From the cell containing the given text, extract its center point as (X, Y) coordinate. 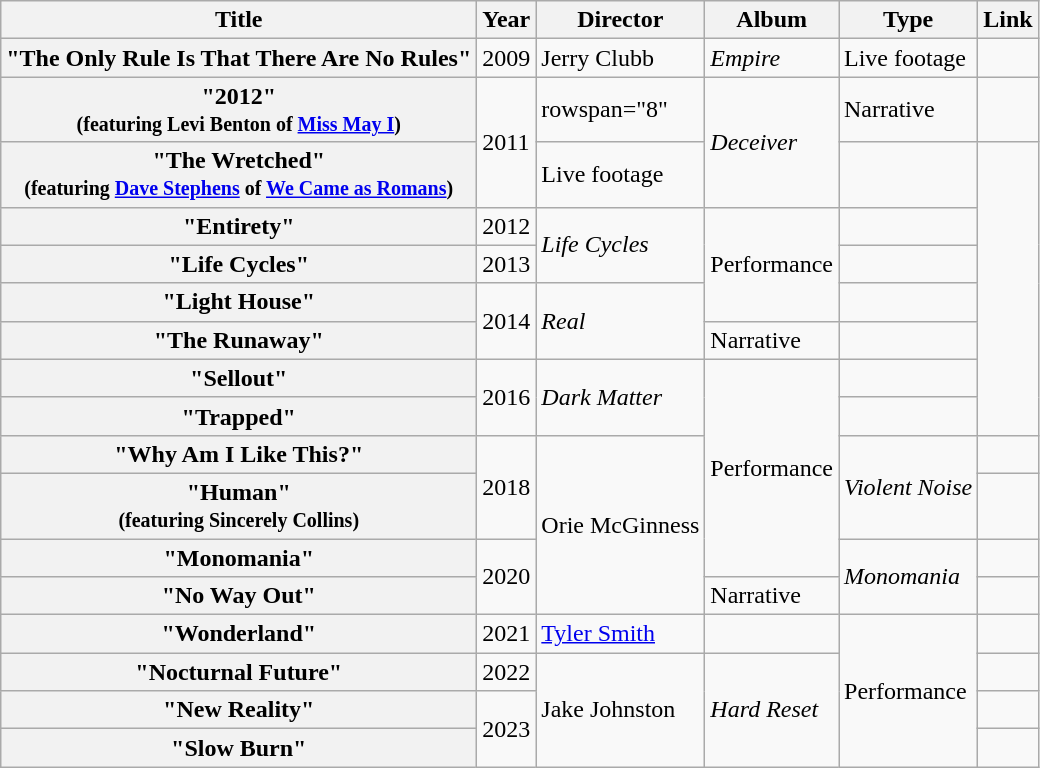
Director (620, 20)
"The Only Rule Is That There Are No Rules" (239, 58)
"Wonderland" (239, 634)
2023 (506, 729)
Life Cycles (620, 245)
"Human"(featuring Sincerely Collins) (239, 506)
"New Reality" (239, 710)
Album (772, 20)
2009 (506, 58)
"Trapped" (239, 416)
2018 (506, 486)
"No Way Out" (239, 596)
Title (239, 20)
"2012"(featuring Levi Benton of Miss May I) (239, 110)
Jake Johnston (620, 710)
"Light House" (239, 302)
2021 (506, 634)
Hard Reset (772, 710)
2022 (506, 672)
2014 (506, 321)
Orie McGinness (620, 524)
2013 (506, 264)
"The Wretched"(featuring Dave Stephens of We Came as Romans) (239, 174)
"Monomania" (239, 557)
"Life Cycles" (239, 264)
Tyler Smith (620, 634)
Violent Noise (908, 486)
2011 (506, 142)
Dark Matter (620, 397)
Jerry Clubb (620, 58)
Real (620, 321)
"Entirety" (239, 226)
"Sellout" (239, 378)
Link (1008, 20)
Deceiver (772, 142)
"The Runaway" (239, 340)
Year (506, 20)
2016 (506, 397)
2012 (506, 226)
"Nocturnal Future" (239, 672)
rowspan="8" (620, 110)
"Slow Burn" (239, 748)
2020 (506, 576)
Monomania (908, 576)
Type (908, 20)
"Why Am I Like This?" (239, 454)
Empire (772, 58)
